Search for the cell housing the specified text and yield its [x, y] center coordinate. 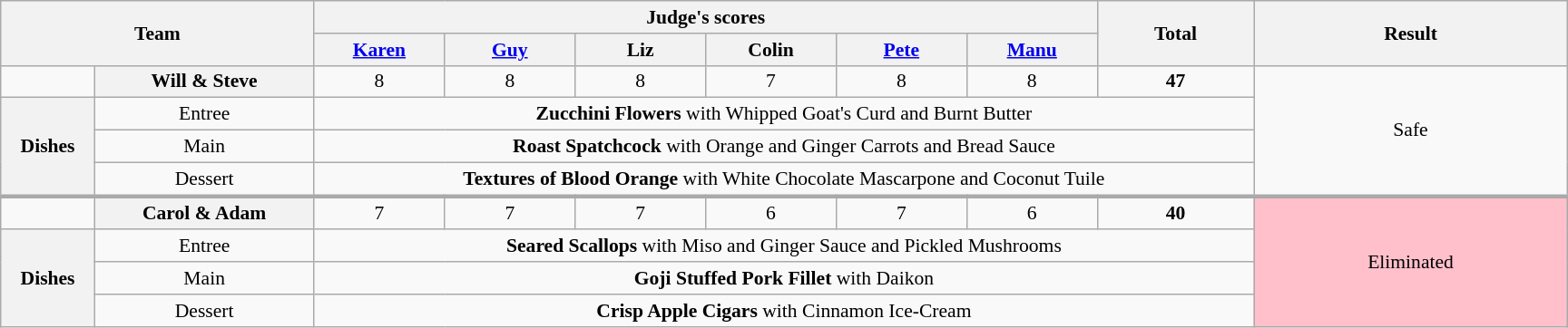
Carol & Adam [204, 212]
Total [1176, 33]
Goji Stuffed Pork Fillet with Daikon [784, 278]
Result [1410, 33]
Pete [901, 50]
Textures of Blood Orange with White Chocolate Mascarpone and Coconut Tuile [784, 179]
Seared Scallops with Miso and Ginger Sauce and Pickled Mushrooms [784, 246]
Colin [771, 50]
Guy [510, 50]
Safe [1410, 130]
40 [1176, 212]
Eliminated [1410, 261]
Manu [1032, 50]
47 [1176, 82]
Will & Steve [204, 82]
Liz [641, 50]
Team [158, 33]
Crisp Apple Cigars with Cinnamon Ice-Cream [784, 311]
Karen [379, 50]
Roast Spatchcock with Orange and Ginger Carrots and Bread Sauce [784, 147]
Judge's scores [706, 17]
Zucchini Flowers with Whipped Goat's Curd and Burnt Butter [784, 114]
